Locate the cell with the specified text and output its [X, Y] center coordinate. 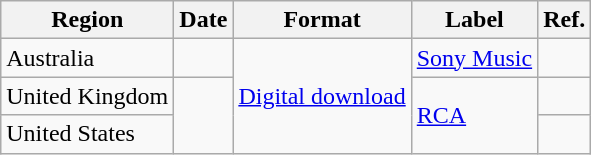
Sony Music [474, 58]
United Kingdom [88, 96]
Ref. [564, 20]
Digital download [322, 96]
Region [88, 20]
Australia [88, 58]
United States [88, 134]
Date [204, 20]
RCA [474, 115]
Format [322, 20]
Label [474, 20]
